For the text-containing cell, return its midpoint in (X, Y) coordinate format. 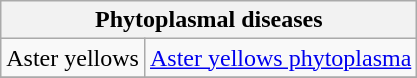
Aster yellows (73, 58)
Aster yellows phytoplasma (280, 58)
Phytoplasmal diseases (209, 20)
